Detect which cell encompasses the target text, then output its (X, Y) center coordinate. 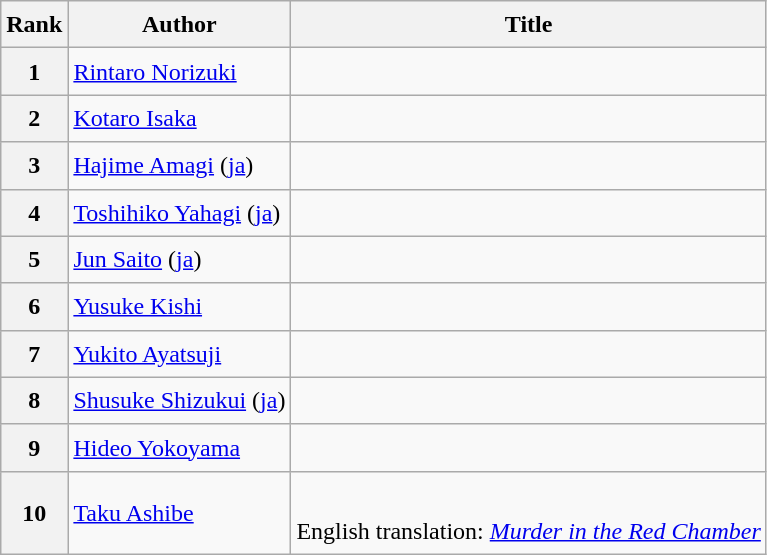
Taku Ashibe (180, 512)
3 (34, 166)
5 (34, 260)
Author (180, 24)
2 (34, 118)
Kotaro Isaka (180, 118)
8 (34, 400)
Shusuke Shizukui (ja) (180, 400)
Hajime Amagi (ja) (180, 166)
6 (34, 306)
Rank (34, 24)
Rintaro Norizuki (180, 72)
Toshihiko Yahagi (ja) (180, 212)
4 (34, 212)
7 (34, 354)
1 (34, 72)
Jun Saito (ja) (180, 260)
Yukito Ayatsuji (180, 354)
10 (34, 512)
Hideo Yokoyama (180, 448)
Yusuke Kishi (180, 306)
Title (528, 24)
9 (34, 448)
English translation: Murder in the Red Chamber (528, 512)
